Identify which cell holds the provided text, then report its [X, Y] central coordinate. 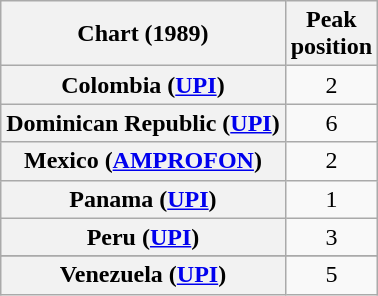
Mexico (AMPROFON) [143, 161]
5 [331, 275]
3 [331, 237]
Venezuela (UPI) [143, 275]
6 [331, 123]
Colombia (UPI) [143, 85]
Dominican Republic (UPI) [143, 123]
Chart (1989) [143, 34]
Peru (UPI) [143, 237]
Peakposition [331, 34]
Panama (UPI) [143, 199]
1 [331, 199]
